Capture the cell that displays the provided text and extract its (x, y) central coordinate. 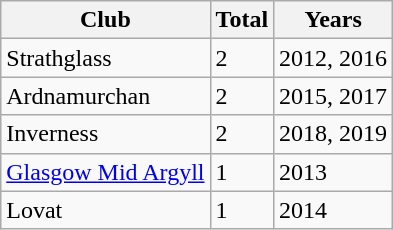
Club (106, 20)
Total (242, 20)
2012, 2016 (334, 58)
2014 (334, 210)
2013 (334, 172)
Glasgow Mid Argyll (106, 172)
Ardnamurchan (106, 96)
2015, 2017 (334, 96)
Lovat (106, 210)
Inverness (106, 134)
Strathglass (106, 58)
Years (334, 20)
2018, 2019 (334, 134)
